Return [x, y] of the center of cell containing provided text 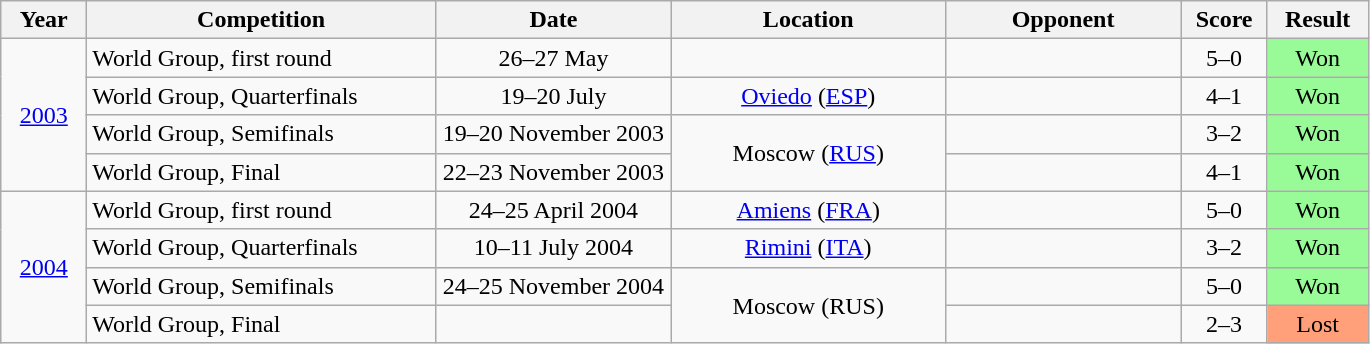
Year [44, 20]
2004 [44, 267]
19–20 July [553, 96]
19–20 November 2003 [553, 134]
Location [808, 20]
10–11 July 2004 [553, 248]
Oviedo (ESP) [808, 96]
Opponent [1063, 20]
Date [553, 20]
22–23 November 2003 [553, 172]
24–25 April 2004 [553, 210]
Result [1318, 20]
2003 [44, 115]
26–27 May [553, 58]
2–3 [1224, 324]
Score [1224, 20]
Competition [262, 20]
24–25 November 2004 [553, 286]
Amiens (FRA) [808, 210]
Lost [1318, 324]
Rimini (ITA) [808, 248]
